Return (X, Y) of the center of cell containing provided text 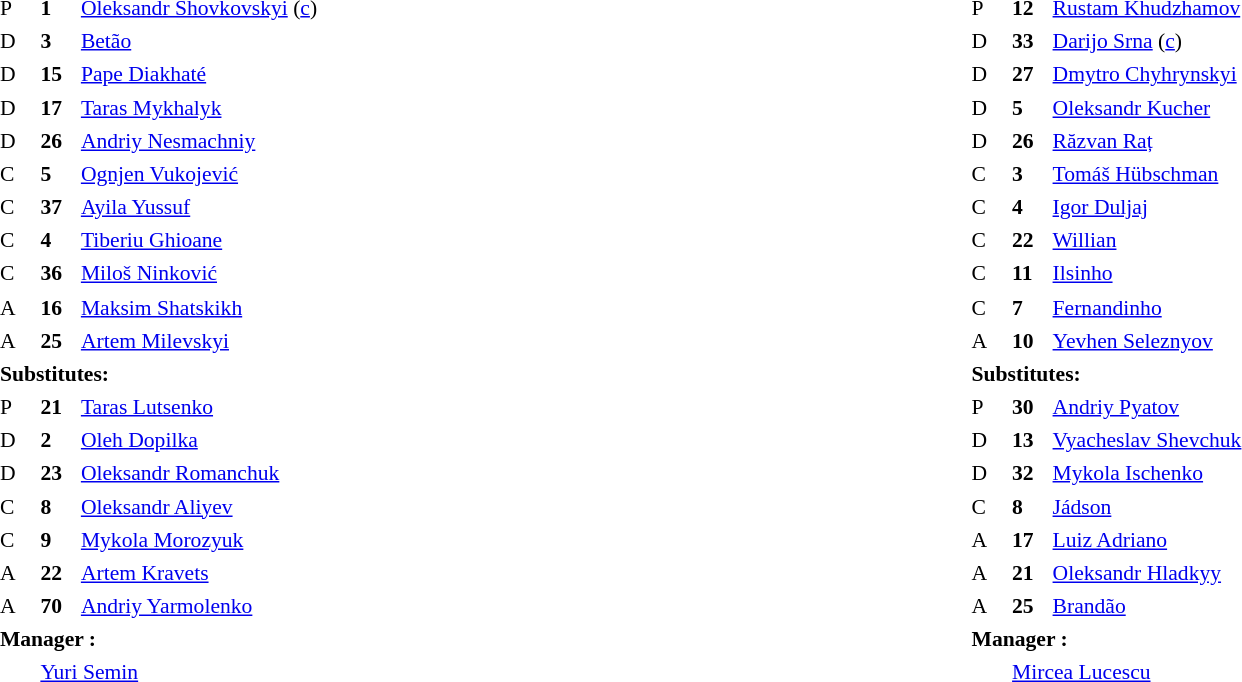
Luiz Adriano (1148, 539)
Willian (1148, 240)
Tiberiu Ghioane (199, 240)
9 (59, 539)
23 (59, 473)
30 (1031, 406)
Miloš Ninković (199, 273)
Brandão (1148, 605)
Oleksandr Hladkyy (1148, 572)
Artem Kravets (199, 572)
Jádson (1148, 506)
Andriy Pyatov (1148, 406)
Andriy Nesmachniy (199, 140)
Mykola Morozyuk (199, 539)
Ilsinho (1148, 273)
Oleksandr Kucher (1148, 107)
Pape Diakhaté (199, 74)
33 (1031, 40)
36 (59, 273)
7 (1031, 306)
11 (1031, 273)
Mykola Ischenko (1148, 473)
16 (59, 306)
13 (1031, 439)
Substitutes: (160, 373)
15 (59, 74)
Manager : (163, 639)
10 (1031, 340)
Igor Duljaj (1148, 207)
Oleh Dopilka (199, 439)
Yevhen Seleznyov (1148, 340)
Andriy Yarmolenko (199, 605)
37 (59, 207)
Vyacheslav Shevchuk (1148, 439)
Taras Lutsenko (199, 406)
Artem Milevskyi (199, 340)
70 (59, 605)
Oleksandr Aliyev (199, 506)
Răzvan Raț (1148, 140)
Darijo Srna (c) (1148, 40)
27 (1031, 74)
Tomáš Hübschman (1148, 173)
Taras Mykhalyk (199, 107)
2 (59, 439)
Dmytro Chyhrynskyi (1148, 74)
Maksim Shatskikh (199, 306)
32 (1031, 473)
Ognjen Vukojević (199, 173)
Ayila Yussuf (199, 207)
Oleksandr Romanchuk (199, 473)
Fernandinho (1148, 306)
Betão (199, 40)
